For the text-containing cell, return its midpoint in (X, Y) coordinate format. 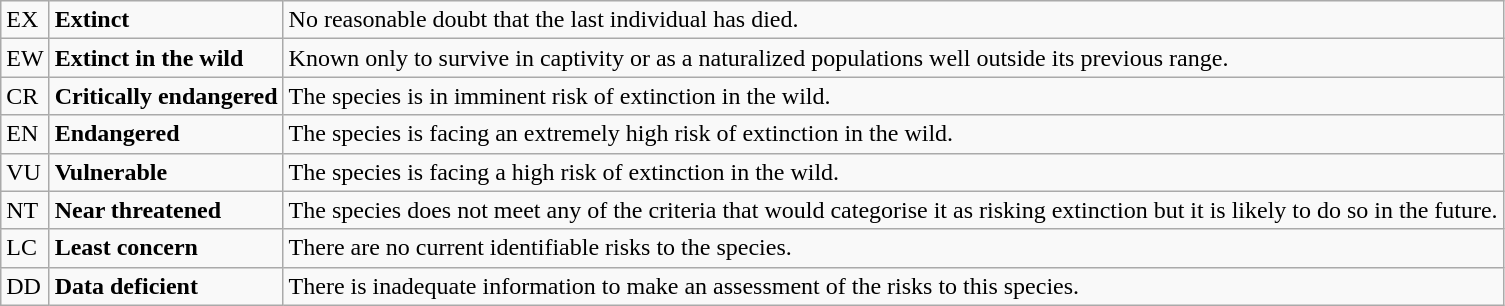
There is inadequate information to make an assessment of the risks to this species. (893, 286)
Vulnerable (166, 172)
Critically endangered (166, 96)
Data deficient (166, 286)
NT (25, 210)
Extinct in the wild (166, 58)
The species is facing an extremely high risk of extinction in the wild. (893, 134)
EW (25, 58)
There are no current identifiable risks to the species. (893, 248)
Least concern (166, 248)
LC (25, 248)
Endangered (166, 134)
Extinct (166, 20)
Near threatened (166, 210)
Known only to survive in captivity or as a naturalized populations well outside its previous range. (893, 58)
The species does not meet any of the criteria that would categorise it as risking extinction but it is likely to do so in the future. (893, 210)
CR (25, 96)
The species is in imminent risk of extinction in the wild. (893, 96)
VU (25, 172)
EN (25, 134)
EX (25, 20)
DD (25, 286)
The species is facing a high risk of extinction in the wild. (893, 172)
No reasonable doubt that the last individual has died. (893, 20)
